Provide the (X, Y) coordinate of the cell's center where the given text is located.  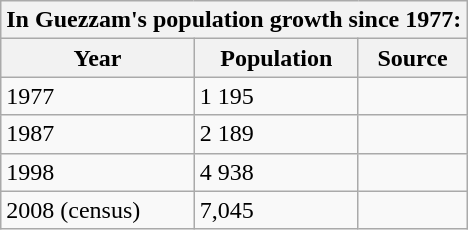
1 195 (276, 96)
Population (276, 58)
7,045 (276, 210)
2 189 (276, 134)
1987 (98, 134)
1977 (98, 96)
Year (98, 58)
In Guezzam's population growth since 1977: (234, 20)
2008 (census) (98, 210)
1998 (98, 172)
4 938 (276, 172)
Source (412, 58)
